Locate the cell with the specified text and output its [X, Y] center coordinate. 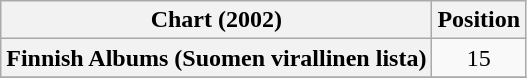
Finnish Albums (Suomen virallinen lista) [216, 58]
Position [479, 20]
Chart (2002) [216, 20]
15 [479, 58]
